Return the (X, Y) coordinate for the center point of the cell that contains the specified text.  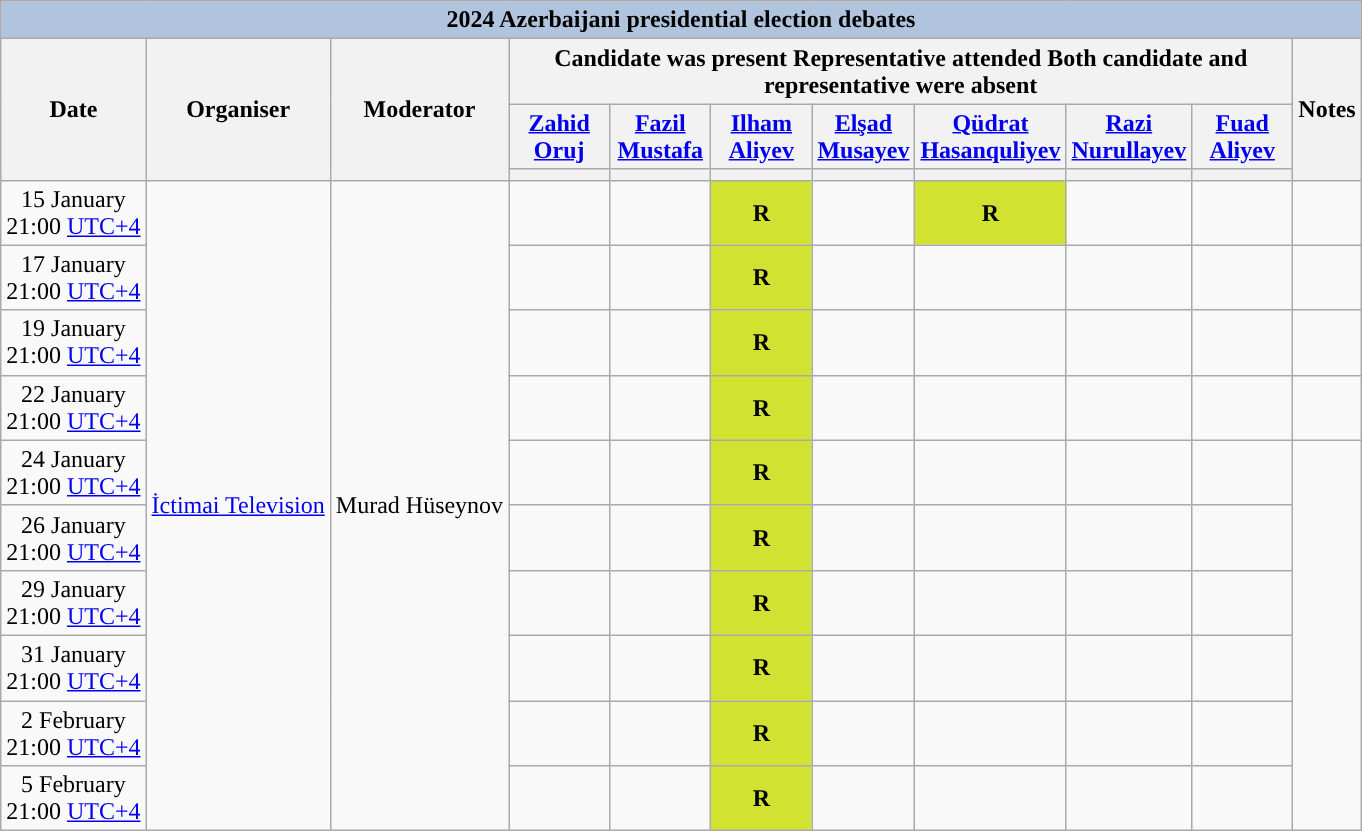
2024 Azerbaijani presidential election debates (681, 20)
Fuad Aliyev (1242, 136)
Notes (1327, 110)
22 January21:00 UTC+4 (74, 408)
2 February21:00 UTC+4 (74, 732)
17 January21:00 UTC+4 (74, 278)
26 January21:00 UTC+4 (74, 538)
29 January21:00 UTC+4 (74, 602)
19 January21:00 UTC+4 (74, 342)
31 January21:00 UTC+4 (74, 668)
Fazil Mustafa (660, 136)
Date (74, 110)
Ilham Aliyev (762, 136)
Organiser (238, 110)
15 January21:00 UTC+4 (74, 212)
Murad Hüseynov (419, 506)
Zahid Oruj (560, 136)
İctimai Television (238, 506)
Razi Nurullayev (1129, 136)
Moderator (419, 110)
Candidate was present Representative attended Both candidate and representative were absent (901, 72)
Qüdrat Hasanquliyev (990, 136)
Elşad Musayev (864, 136)
5 February21:00 UTC+4 (74, 798)
24 January21:00 UTC+4 (74, 472)
